Pinpoint the cell where the given text exists, returning its [X, Y] midpoint coordinate. 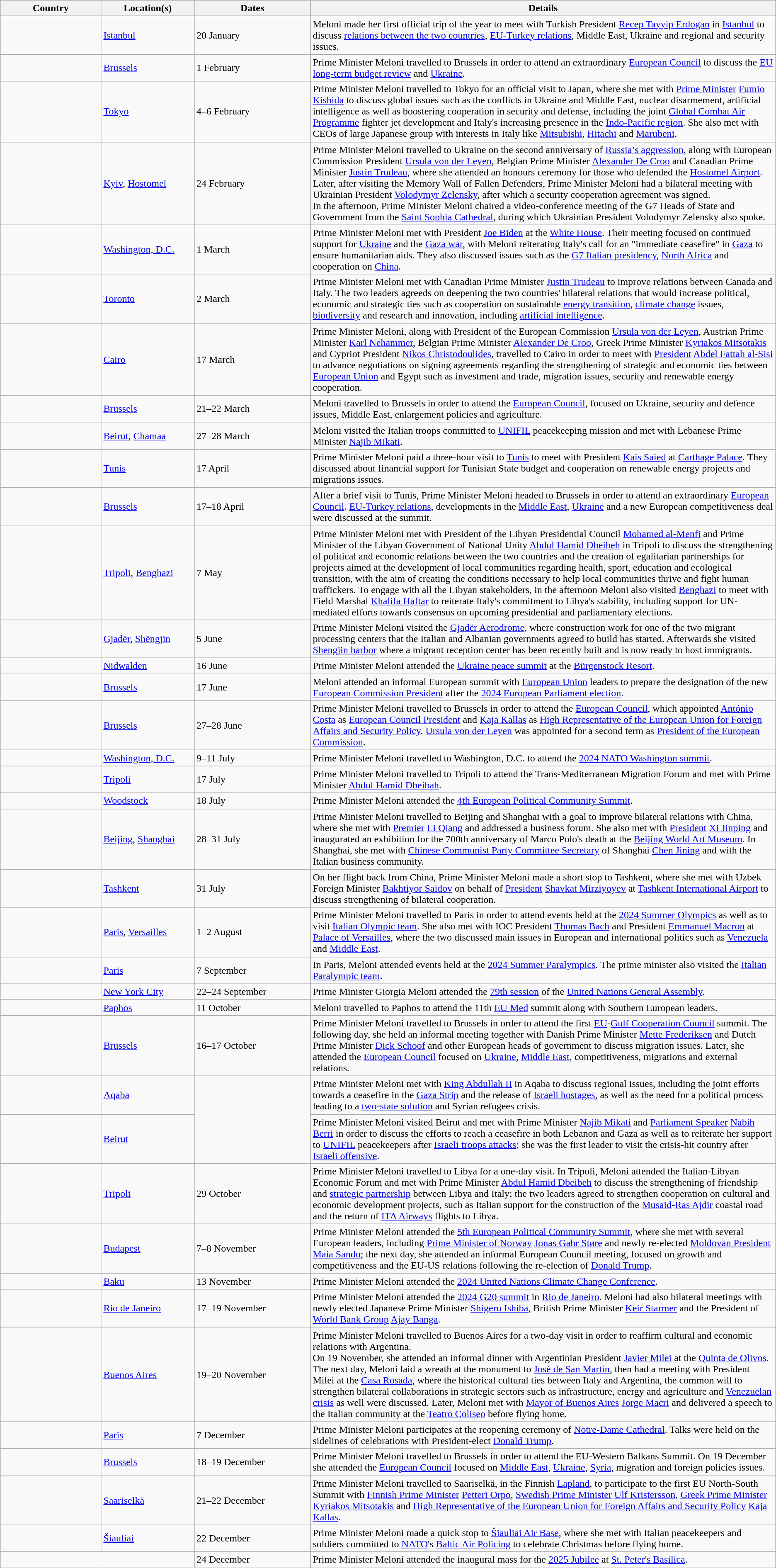
9–11 July [252, 758]
18 July [252, 801]
Prime Minister Meloni attended the 2024 United Nations Climate Change Conference. [543, 1281]
Rio de Janeiro [148, 1308]
Prime Minister Giorgia Meloni attended the 79th session of the United Nations General Assembly. [543, 992]
22 December [252, 1539]
Šiauliai [148, 1539]
Kyiv, Hostomel [148, 183]
Saariselkä [148, 1500]
1 February [252, 68]
Baku [148, 1281]
Tokyo [148, 112]
Prime Minister Meloni attended the 4th European Political Community Summit. [543, 801]
19–20 November [252, 1374]
5 June [252, 639]
Beijing, Shanghai [148, 839]
Prime Minister Meloni travelled to Tripoli to attend the Trans-Mediterranean Migration Forum and met with Prime Minister Abdul Hamid Dbeibah. [543, 780]
1 March [252, 250]
7 May [252, 573]
Toronto [148, 299]
17 July [252, 780]
Tashkent [148, 888]
17 June [252, 688]
Beirut [148, 1139]
21–22 December [252, 1500]
Details [543, 8]
28–31 July [252, 839]
21–22 March [252, 409]
Budapest [148, 1249]
Country [51, 8]
Istanbul [148, 35]
22–24 September [252, 992]
Tunis [148, 468]
24 December [252, 1560]
Location(s) [148, 8]
Prime Minister Meloni attended the inaugural mass for the 2025 Jubilee at St. Peter's Basilica. [543, 1560]
11 October [252, 1007]
Meloni travelled to Paphos to attend the 11th EU Med summit along with Southern European leaders. [543, 1007]
17–18 April [252, 506]
4–6 February [252, 112]
18–19 December [252, 1462]
Buenos Aires [148, 1374]
27–28 March [252, 435]
Prime Minister Meloni travelled to Washington, D.C. to attend the 2024 NATO Washington summit. [543, 758]
Meloni visited the Italian troops committed to UNIFIL peacekeeping mission and met with Lebanese Prime Minister Najib Mikati. [543, 435]
Nidwalden [148, 666]
16 June [252, 666]
13 November [252, 1281]
17 April [252, 468]
24 February [252, 183]
Paris, Versailles [148, 932]
Beirut, Chamaa [148, 435]
7–8 November [252, 1249]
Dates [252, 8]
20 January [252, 35]
In Paris, Meloni attended events held at the 2024 Summer Paralympics. The prime minister also visited the Italian Paralympic team. [543, 970]
7 December [252, 1435]
Aqaba [148, 1095]
16–17 October [252, 1045]
Gjadër, Shëngjin [148, 639]
1–2 August [252, 932]
Prime Minister Meloni attended the Ukraine peace summit at the Bürgenstock Resort. [543, 666]
New York City [148, 992]
27–28 June [252, 726]
Woodstock [148, 801]
Tripoli, Benghazi [148, 573]
29 October [252, 1194]
Paphos [148, 1007]
17–19 November [252, 1308]
31 July [252, 888]
17 March [252, 359]
Cairo [148, 359]
7 September [252, 970]
2 March [252, 299]
